Capture the cell that displays the provided text and extract its [x, y] central coordinate. 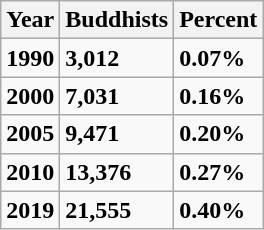
7,031 [117, 96]
2019 [30, 210]
3,012 [117, 58]
Buddhists [117, 20]
1990 [30, 58]
0.07% [218, 58]
0.40% [218, 210]
2010 [30, 172]
Year [30, 20]
13,376 [117, 172]
0.16% [218, 96]
Percent [218, 20]
21,555 [117, 210]
0.20% [218, 134]
0.27% [218, 172]
2000 [30, 96]
9,471 [117, 134]
2005 [30, 134]
